Pinpoint the cell where the given text exists, returning its (X, Y) midpoint coordinate. 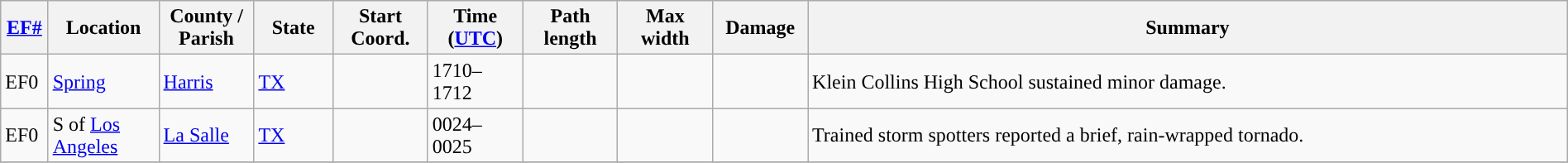
Path length (571, 28)
State (294, 28)
0024–0025 (475, 136)
Damage (761, 28)
Time (UTC) (475, 28)
Harris (207, 81)
Start Coord. (380, 28)
Max width (665, 28)
1710–1712 (475, 81)
EF# (25, 28)
County / Parish (207, 28)
Summary (1188, 28)
Trained storm spotters reported a brief, rain-wrapped tornado. (1188, 136)
Klein Collins High School sustained minor damage. (1188, 81)
La Salle (207, 136)
S of Los Angeles (103, 136)
Spring (103, 81)
Location (103, 28)
